For the text-containing cell, return its midpoint in [X, Y] coordinate format. 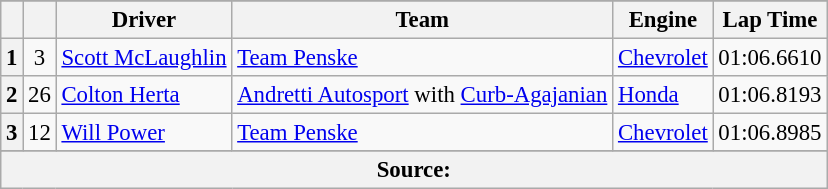
01:06.8985 [770, 133]
2 [12, 95]
Honda [663, 95]
26 [40, 95]
Will Power [144, 133]
Colton Herta [144, 95]
12 [40, 133]
01:06.8193 [770, 95]
Team [422, 20]
Andretti Autosport with Curb-Agajanian [422, 95]
Lap Time [770, 20]
Source: [414, 170]
01:06.6610 [770, 58]
1 [12, 58]
Engine [663, 20]
Driver [144, 20]
Scott McLaughlin [144, 58]
